From the cell containing the given text, extract its center point as (x, y) coordinate. 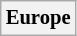
Europe (38, 17)
